Return the [X, Y] coordinate for the center point of the cell that contains the specified text.  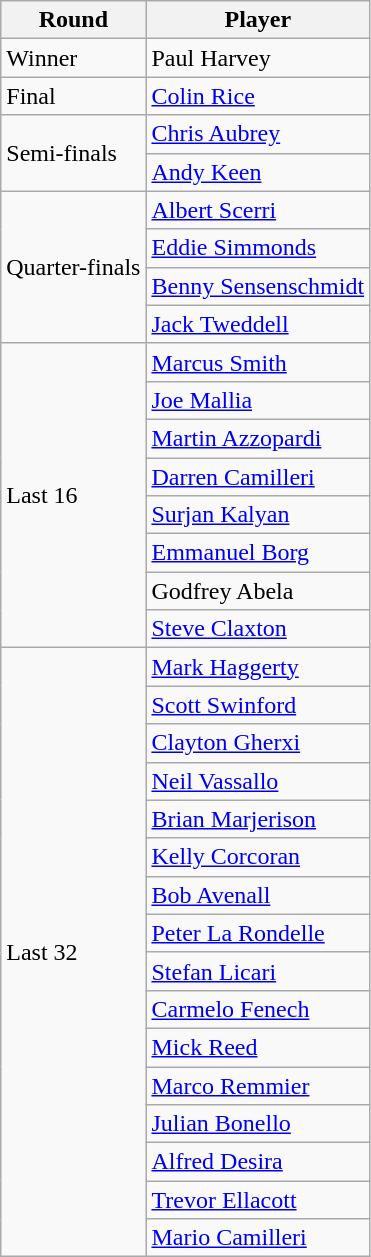
Godfrey Abela [258, 591]
Player [258, 20]
Carmelo Fenech [258, 1009]
Kelly Corcoran [258, 857]
Jack Tweddell [258, 324]
Winner [74, 58]
Last 32 [74, 952]
Mario Camilleri [258, 1238]
Marco Remmier [258, 1085]
Benny Sensenschmidt [258, 286]
Final [74, 96]
Andy Keen [258, 172]
Last 16 [74, 495]
Scott Swinford [258, 705]
Eddie Simmonds [258, 248]
Neil Vassallo [258, 781]
Darren Camilleri [258, 477]
Paul Harvey [258, 58]
Peter La Rondelle [258, 933]
Joe Mallia [258, 400]
Colin Rice [258, 96]
Quarter-finals [74, 267]
Bob Avenall [258, 895]
Trevor Ellacott [258, 1200]
Round [74, 20]
Mark Haggerty [258, 667]
Julian Bonello [258, 1124]
Martin Azzopardi [258, 438]
Albert Scerri [258, 210]
Brian Marjerison [258, 819]
Surjan Kalyan [258, 515]
Clayton Gherxi [258, 743]
Stefan Licari [258, 971]
Steve Claxton [258, 629]
Marcus Smith [258, 362]
Chris Aubrey [258, 134]
Mick Reed [258, 1047]
Semi-finals [74, 153]
Emmanuel Borg [258, 553]
Alfred Desira [258, 1162]
